Capture the cell that displays the provided text and extract its [X, Y] central coordinate. 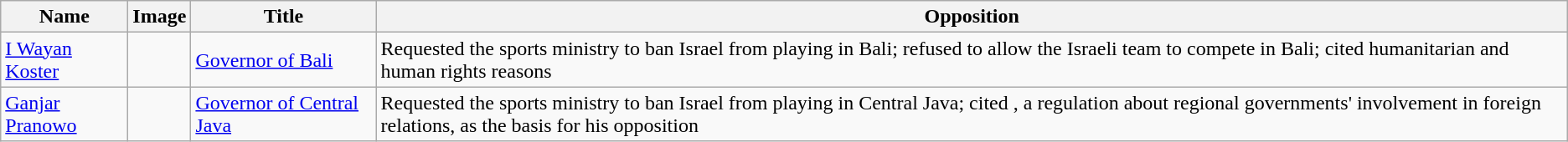
Image [159, 17]
Governor of Bali [283, 60]
I Wayan Koster [64, 60]
Title [283, 17]
Name [64, 17]
Ganjar Pranowo [64, 114]
Opposition [972, 17]
Governor of Central Java [283, 114]
